Scan for the cell matching the given text and deliver its [x, y] coordinate at center. 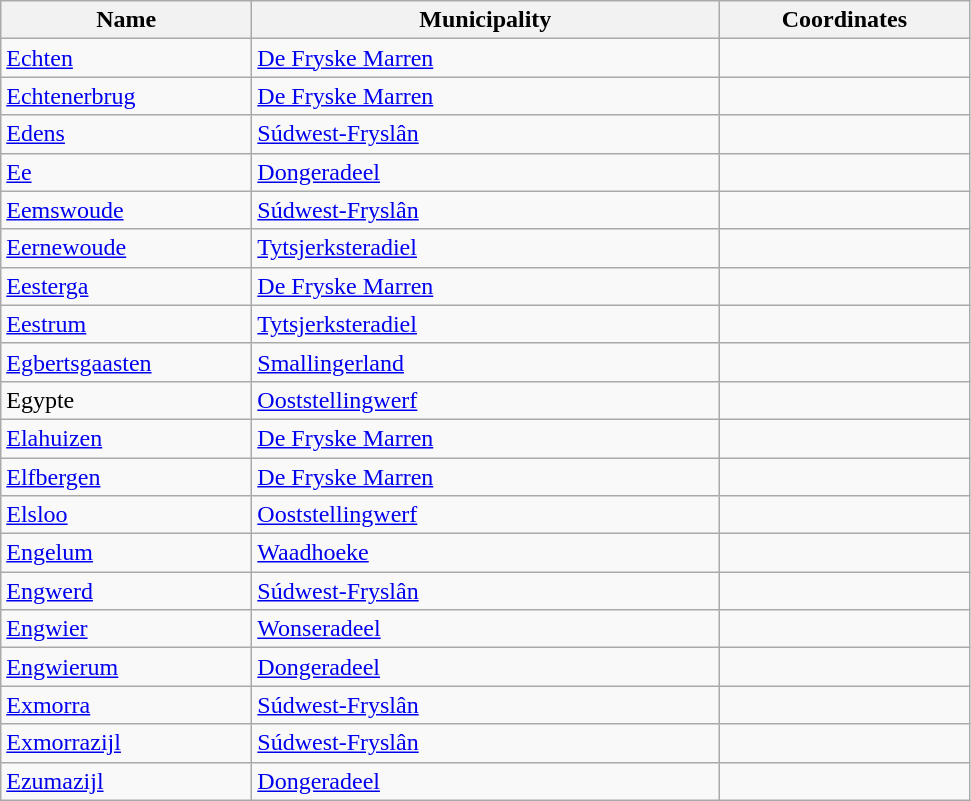
Egypte [126, 400]
Elsloo [126, 515]
Eesterga [126, 286]
Waadhoeke [486, 553]
Elahuizen [126, 438]
Edens [126, 134]
Exmorra [126, 705]
Wonseradeel [486, 629]
Eestrum [126, 324]
Echten [126, 58]
Engelum [126, 553]
Municipality [486, 20]
Engwerd [126, 591]
Exmorrazijl [126, 743]
Elfbergen [126, 477]
Ee [126, 172]
Smallingerland [486, 362]
Ezumazijl [126, 781]
Coordinates [844, 20]
Name [126, 20]
Engwierum [126, 667]
Eernewoude [126, 248]
Echtenerbrug [126, 96]
Eemswoude [126, 210]
Engwier [126, 629]
Egbertsgaasten [126, 362]
